Pinpoint the cell where the given text exists, returning its [x, y] midpoint coordinate. 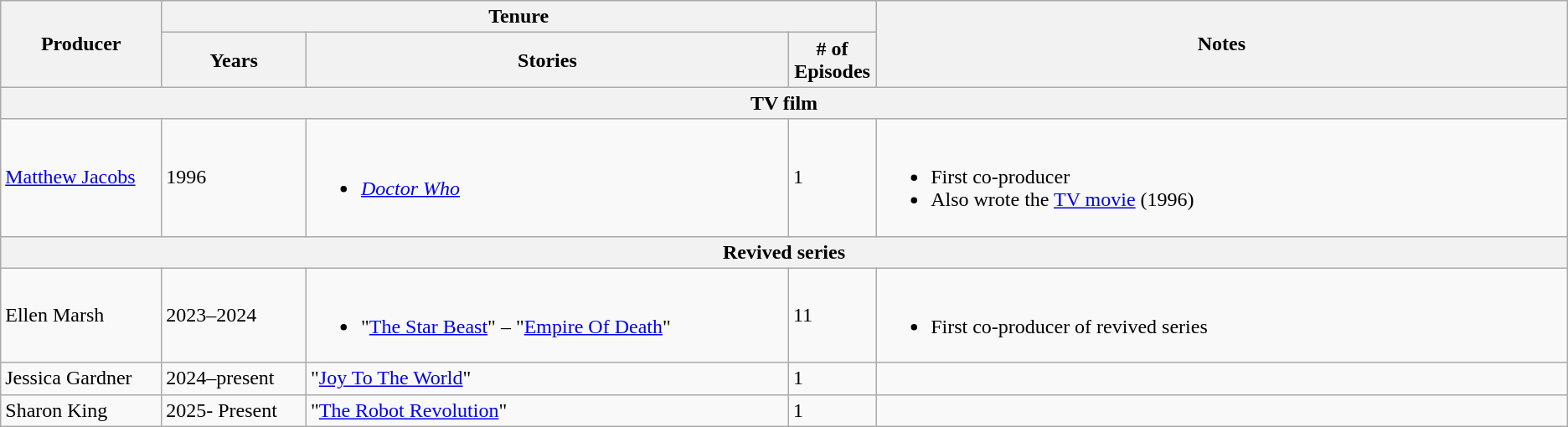
First co-producer of revived series [1222, 315]
Producer [81, 44]
11 [832, 315]
# of Episodes [832, 60]
TV film [784, 103]
First co-producerAlso wrote the TV movie (1996) [1222, 177]
Ellen Marsh [81, 315]
Tenure [519, 17]
Stories [547, 60]
Doctor Who [547, 177]
"The Star Beast" – "Empire Of Death" [547, 315]
Sharon King [81, 410]
2024–present [235, 378]
2023–2024 [235, 315]
2025- Present [235, 410]
Notes [1222, 44]
1996 [235, 177]
Matthew Jacobs [81, 177]
"Joy To The World" [547, 378]
Years [235, 60]
Revived series [784, 252]
Jessica Gardner [81, 378]
"The Robot Revolution" [547, 410]
